Identify which cell holds the provided text, then report its [X, Y] central coordinate. 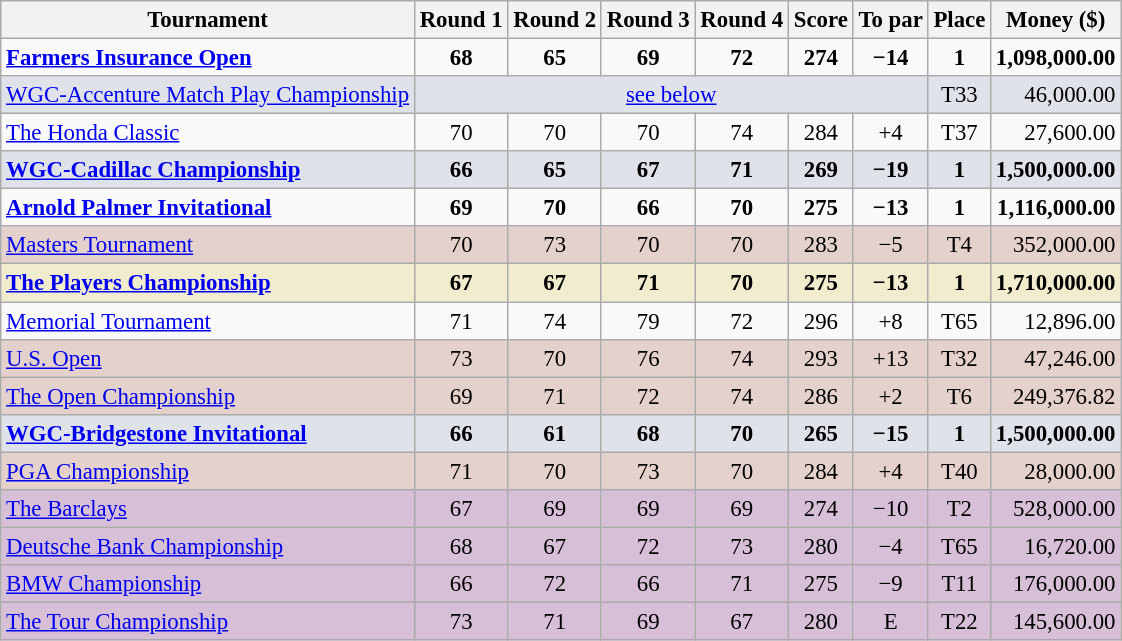
46,000.00 [1056, 95]
Round 2 [555, 20]
12,896.00 [1056, 321]
Farmers Insurance Open [208, 58]
−19 [890, 170]
WGC-Bridgestone Invitational [208, 433]
249,376.82 [1056, 396]
−15 [890, 433]
T11 [959, 584]
U.S. Open [208, 358]
Tournament [208, 20]
−4 [890, 546]
+8 [890, 321]
+13 [890, 358]
The Open Championship [208, 396]
The Barclays [208, 509]
E [890, 621]
−10 [890, 509]
−14 [890, 58]
47,246.00 [1056, 358]
27,600.00 [1056, 133]
293 [822, 358]
Masters Tournament [208, 245]
1,710,000.00 [1056, 283]
265 [822, 433]
79 [648, 321]
BMW Championship [208, 584]
Score [822, 20]
61 [555, 433]
286 [822, 396]
Place [959, 20]
see below [671, 95]
Round 4 [742, 20]
145,600.00 [1056, 621]
T37 [959, 133]
16,720.00 [1056, 546]
T22 [959, 621]
Deutsche Bank Championship [208, 546]
296 [822, 321]
T2 [959, 509]
1,098,000.00 [1056, 58]
+2 [890, 396]
Memorial Tournament [208, 321]
T6 [959, 396]
1,116,000.00 [1056, 208]
Round 1 [461, 20]
28,000.00 [1056, 471]
T40 [959, 471]
176,000.00 [1056, 584]
T4 [959, 245]
528,000.00 [1056, 509]
269 [822, 170]
76 [648, 358]
The Players Championship [208, 283]
Money ($) [1056, 20]
The Tour Championship [208, 621]
To par [890, 20]
352,000.00 [1056, 245]
WGC-Accenture Match Play Championship [208, 95]
283 [822, 245]
T32 [959, 358]
WGC-Cadillac Championship [208, 170]
Arnold Palmer Invitational [208, 208]
The Honda Classic [208, 133]
−9 [890, 584]
PGA Championship [208, 471]
−5 [890, 245]
T33 [959, 95]
Round 3 [648, 20]
